Scan for the cell matching the given text and deliver its [X, Y] coordinate at center. 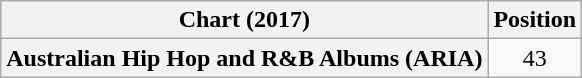
43 [535, 58]
Australian Hip Hop and R&B Albums (ARIA) [244, 58]
Chart (2017) [244, 20]
Position [535, 20]
